Detect which cell encompasses the target text, then output its [X, Y] center coordinate. 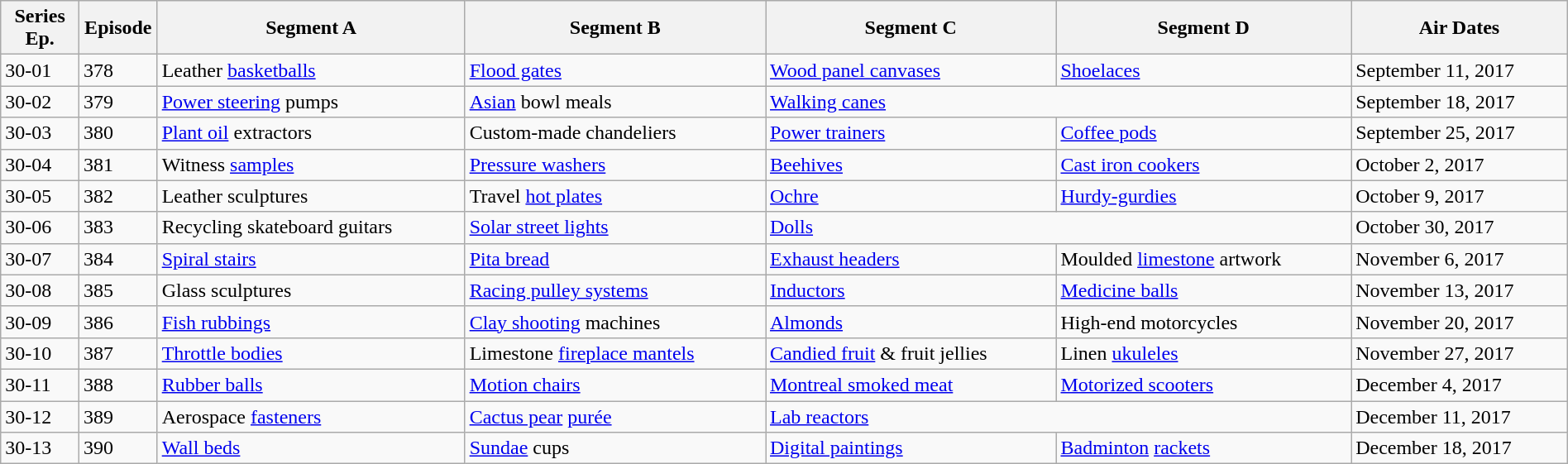
September 18, 2017 [1460, 102]
Almonds [911, 322]
30-12 [40, 416]
High-end motorcycles [1204, 322]
Fish rubbings [311, 322]
378 [117, 70]
Cast iron cookers [1204, 165]
Medicine balls [1204, 290]
387 [117, 353]
Segment D [1204, 28]
Motion chairs [615, 385]
Wall beds [311, 448]
382 [117, 196]
Pressure washers [615, 165]
Racing pulley systems [615, 290]
Motorized scooters [1204, 385]
Recycling skateboard guitars [311, 227]
Leather basketballs [311, 70]
30-13 [40, 448]
Solar street lights [615, 227]
30-10 [40, 353]
December 11, 2017 [1460, 416]
Wood panel canvases [911, 70]
Hurdy-gurdies [1204, 196]
Witness samples [311, 165]
Custom-made chandeliers [615, 133]
Throttle bodies [311, 353]
December 18, 2017 [1460, 448]
November 13, 2017 [1460, 290]
November 6, 2017 [1460, 259]
September 11, 2017 [1460, 70]
Plant oil extractors [311, 133]
390 [117, 448]
Inductors [911, 290]
Segment C [911, 28]
Moulded limestone artwork [1204, 259]
379 [117, 102]
Digital paintings [911, 448]
389 [117, 416]
October 2, 2017 [1460, 165]
Walking canes [1059, 102]
October 9, 2017 [1460, 196]
Segment B [615, 28]
November 27, 2017 [1460, 353]
Travel hot plates [615, 196]
381 [117, 165]
Dolls [1059, 227]
386 [117, 322]
Exhaust headers [911, 259]
Glass sculptures [311, 290]
383 [117, 227]
30-06 [40, 227]
Flood gates [615, 70]
Sundae cups [615, 448]
30-01 [40, 70]
30-04 [40, 165]
Episode [117, 28]
Power steering pumps [311, 102]
Series Ep. [40, 28]
Asian bowl meals [615, 102]
30-09 [40, 322]
Lab reactors [1059, 416]
Rubber balls [311, 385]
Beehives [911, 165]
384 [117, 259]
Linen ukuleles [1204, 353]
September 25, 2017 [1460, 133]
30-08 [40, 290]
December 4, 2017 [1460, 385]
385 [117, 290]
November 20, 2017 [1460, 322]
Badminton rackets [1204, 448]
30-05 [40, 196]
Air Dates [1460, 28]
388 [117, 385]
Power trainers [911, 133]
Cactus pear purée [615, 416]
Limestone fireplace mantels [615, 353]
Aerospace fasteners [311, 416]
Ochre [911, 196]
Shoelaces [1204, 70]
Spiral stairs [311, 259]
October 30, 2017 [1460, 227]
Montreal smoked meat [911, 385]
30-07 [40, 259]
380 [117, 133]
30-11 [40, 385]
Candied fruit & fruit jellies [911, 353]
30-02 [40, 102]
Leather sculptures [311, 196]
Pita bread [615, 259]
Coffee pods [1204, 133]
30-03 [40, 133]
Segment A [311, 28]
Clay shooting machines [615, 322]
